Detect which cell encompasses the target text, then output its [X, Y] center coordinate. 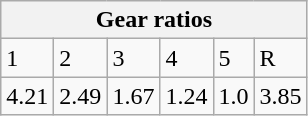
1.0 [234, 96]
4.21 [28, 96]
4 [186, 58]
2 [80, 58]
R [280, 58]
3 [134, 58]
2.49 [80, 96]
3.85 [280, 96]
1 [28, 58]
5 [234, 58]
1.67 [134, 96]
1.24 [186, 96]
Gear ratios [154, 20]
